Return the [x, y] coordinate for the center point of the cell that contains the specified text.  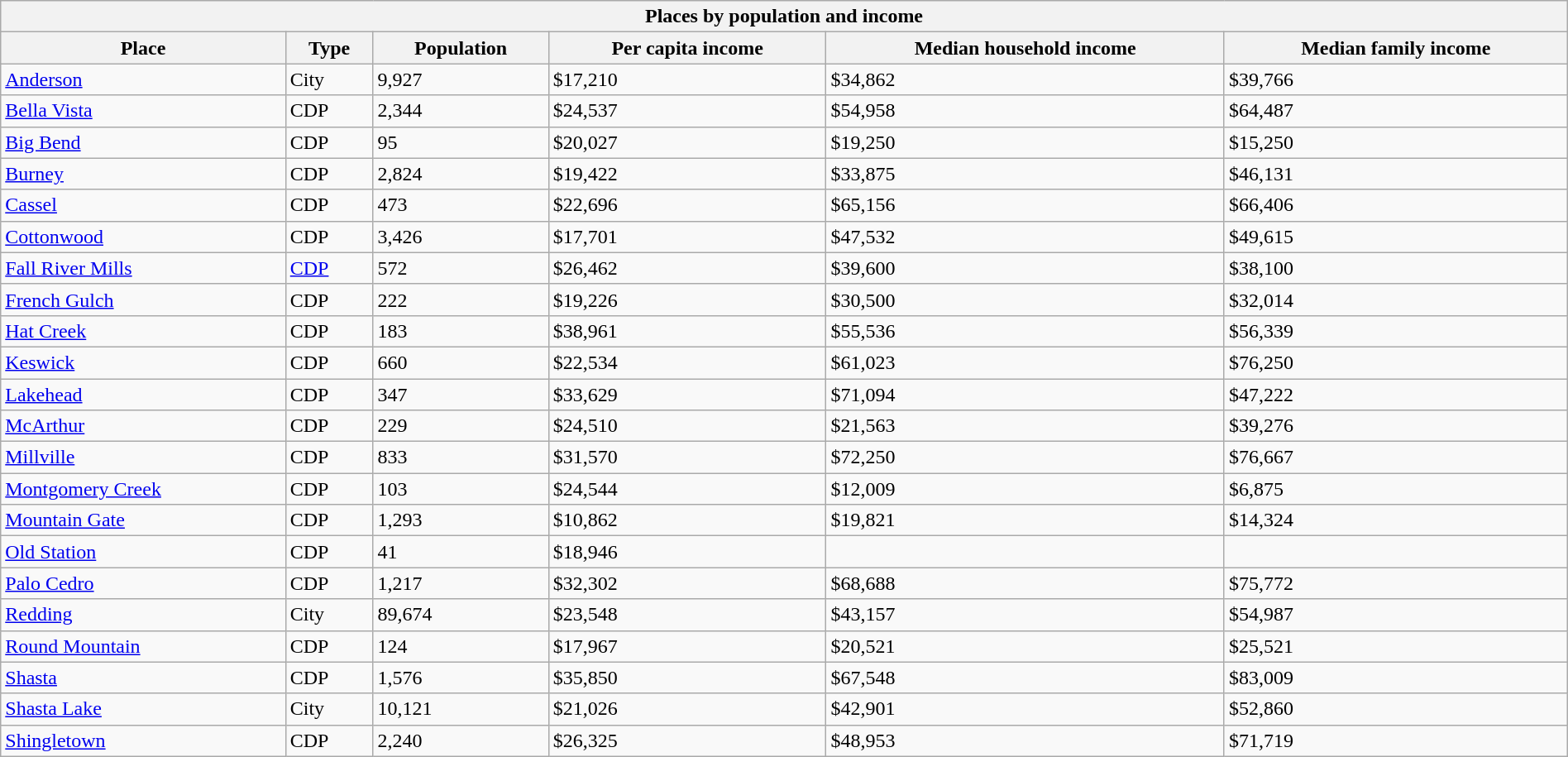
$17,967 [687, 646]
833 [461, 458]
$20,521 [1025, 646]
$17,210 [687, 79]
$19,226 [687, 299]
2,240 [461, 740]
$34,862 [1025, 79]
Millville [143, 458]
$32,014 [1396, 299]
$30,500 [1025, 299]
$64,487 [1396, 111]
Shingletown [143, 740]
$26,462 [687, 268]
$76,250 [1396, 362]
$71,094 [1025, 395]
$75,772 [1396, 583]
660 [461, 362]
$65,156 [1025, 205]
Redding [143, 615]
$55,536 [1025, 331]
1,217 [461, 583]
$39,600 [1025, 268]
$24,537 [687, 111]
$47,532 [1025, 237]
229 [461, 426]
Lakehead [143, 395]
Median family income [1396, 48]
$32,302 [687, 583]
Big Bend [143, 142]
$46,131 [1396, 174]
Anderson [143, 79]
$54,958 [1025, 111]
$56,339 [1396, 331]
2,824 [461, 174]
$67,548 [1025, 678]
$39,276 [1396, 426]
$33,875 [1025, 174]
$6,875 [1396, 489]
$19,422 [687, 174]
473 [461, 205]
$72,250 [1025, 458]
183 [461, 331]
Mountain Gate [143, 520]
$15,250 [1396, 142]
$21,026 [687, 709]
$22,696 [687, 205]
$17,701 [687, 237]
Hat Creek [143, 331]
$24,510 [687, 426]
$66,406 [1396, 205]
$38,961 [687, 331]
Shasta [143, 678]
Burney [143, 174]
$21,563 [1025, 426]
$76,667 [1396, 458]
Round Mountain [143, 646]
$18,946 [687, 552]
McArthur [143, 426]
$33,629 [687, 395]
$83,009 [1396, 678]
$52,860 [1396, 709]
French Gulch [143, 299]
$68,688 [1025, 583]
Fall River Mills [143, 268]
Cassel [143, 205]
Palo Cedro [143, 583]
$26,325 [687, 740]
$43,157 [1025, 615]
$19,250 [1025, 142]
95 [461, 142]
Median household income [1025, 48]
572 [461, 268]
Old Station [143, 552]
$12,009 [1025, 489]
2,344 [461, 111]
Type [329, 48]
Montgomery Creek [143, 489]
$47,222 [1396, 395]
$31,570 [687, 458]
$42,901 [1025, 709]
41 [461, 552]
103 [461, 489]
$48,953 [1025, 740]
222 [461, 299]
9,927 [461, 79]
$19,821 [1025, 520]
$23,548 [687, 615]
1,576 [461, 678]
10,121 [461, 709]
Bella Vista [143, 111]
$54,987 [1396, 615]
$61,023 [1025, 362]
Shasta Lake [143, 709]
Keswick [143, 362]
Place [143, 48]
$14,324 [1396, 520]
Cottonwood [143, 237]
347 [461, 395]
Per capita income [687, 48]
$71,719 [1396, 740]
3,426 [461, 237]
$49,615 [1396, 237]
$35,850 [687, 678]
$20,027 [687, 142]
124 [461, 646]
1,293 [461, 520]
$25,521 [1396, 646]
Places by population and income [784, 17]
Population [461, 48]
$22,534 [687, 362]
89,674 [461, 615]
$10,862 [687, 520]
$38,100 [1396, 268]
$24,544 [687, 489]
$39,766 [1396, 79]
